Detect which cell encompasses the target text, then output its (X, Y) center coordinate. 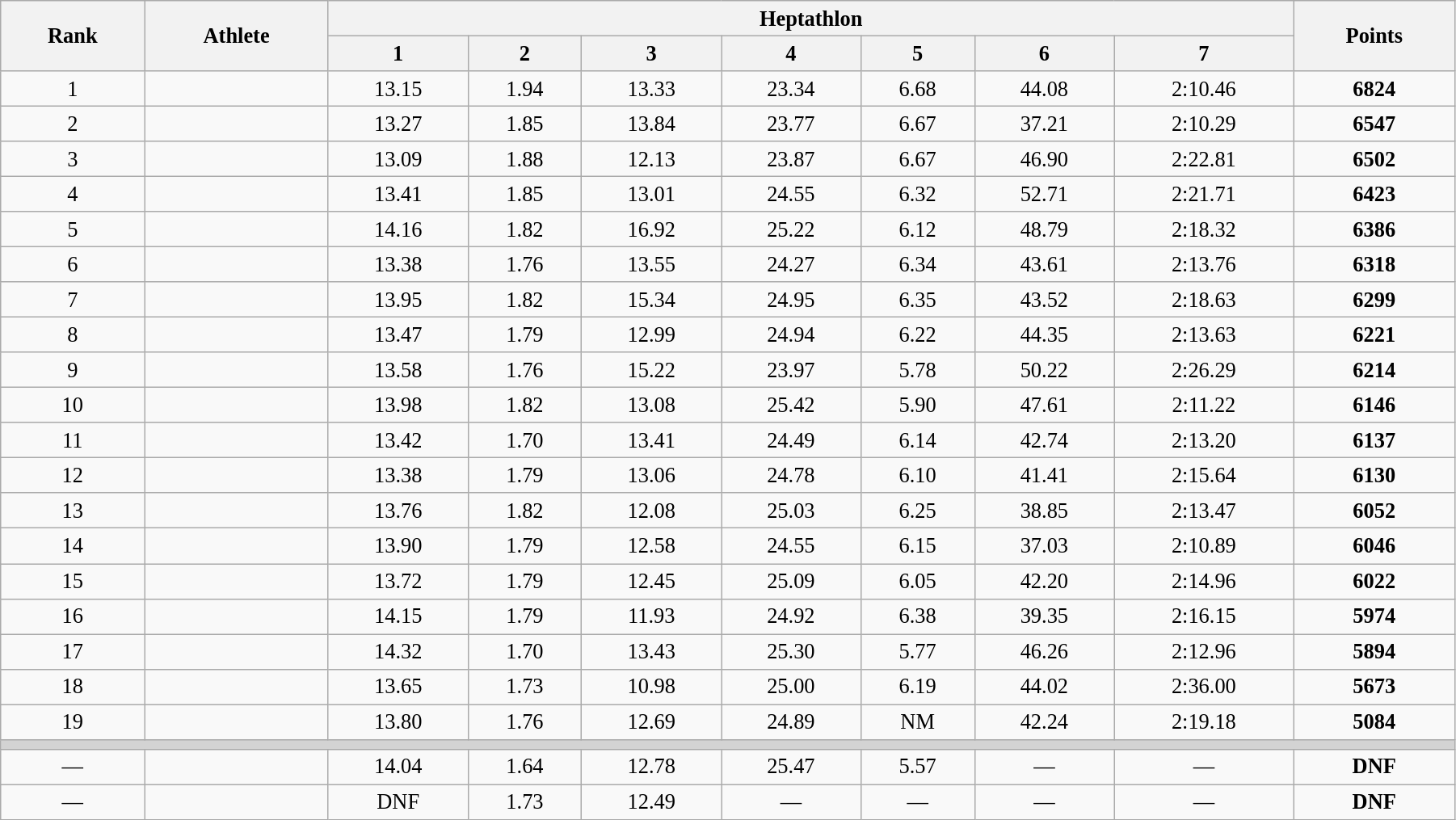
6.15 (918, 546)
6146 (1374, 405)
5.90 (918, 405)
2:36.00 (1204, 687)
23.97 (792, 370)
44.02 (1044, 687)
6137 (1374, 440)
2:10.89 (1204, 546)
25.03 (792, 511)
25.09 (792, 581)
43.61 (1044, 264)
2:13.20 (1204, 440)
13.01 (651, 194)
2:13.47 (1204, 511)
19 (73, 721)
50.22 (1044, 370)
12.58 (651, 546)
6.68 (918, 88)
15 (73, 581)
24.89 (792, 721)
5.57 (918, 767)
25.47 (792, 767)
24.78 (792, 475)
13.15 (398, 88)
15.34 (651, 300)
Rank (73, 36)
24.27 (792, 264)
24.49 (792, 440)
13.80 (398, 721)
1.94 (525, 88)
13.43 (651, 651)
5.78 (918, 370)
52.71 (1044, 194)
13.27 (398, 124)
6221 (1374, 334)
13.06 (651, 475)
12.99 (651, 334)
8 (73, 334)
2:12.96 (1204, 651)
6.22 (918, 334)
18 (73, 687)
10.98 (651, 687)
37.03 (1044, 546)
6.05 (918, 581)
12.69 (651, 721)
6046 (1374, 546)
13.09 (398, 159)
2:11.22 (1204, 405)
12.45 (651, 581)
Athlete (237, 36)
46.26 (1044, 651)
6.12 (918, 229)
6386 (1374, 229)
13.47 (398, 334)
25.30 (792, 651)
14.04 (398, 767)
13.95 (398, 300)
11 (73, 440)
13 (73, 511)
13.42 (398, 440)
38.85 (1044, 511)
44.08 (1044, 88)
23.34 (792, 88)
25.22 (792, 229)
13.98 (398, 405)
24.92 (792, 616)
13.76 (398, 511)
6423 (1374, 194)
15.22 (651, 370)
12 (73, 475)
13.84 (651, 124)
6052 (1374, 511)
13.33 (651, 88)
23.87 (792, 159)
6502 (1374, 159)
5894 (1374, 651)
6.19 (918, 687)
44.35 (1044, 334)
1.64 (525, 767)
16.92 (651, 229)
6130 (1374, 475)
14.16 (398, 229)
42.74 (1044, 440)
10 (73, 405)
2:14.96 (1204, 581)
12.78 (651, 767)
13.55 (651, 264)
6.25 (918, 511)
2:26.29 (1204, 370)
6.14 (918, 440)
25.00 (792, 687)
9 (73, 370)
2:13.76 (1204, 264)
13.58 (398, 370)
6.10 (918, 475)
12.08 (651, 511)
6.38 (918, 616)
6318 (1374, 264)
6022 (1374, 581)
2:21.71 (1204, 194)
NM (918, 721)
14 (73, 546)
5974 (1374, 616)
42.24 (1044, 721)
12.13 (651, 159)
2:16.15 (1204, 616)
43.52 (1044, 300)
Heptathlon (811, 18)
23.77 (792, 124)
48.79 (1044, 229)
17 (73, 651)
13.08 (651, 405)
39.35 (1044, 616)
6299 (1374, 300)
5084 (1374, 721)
25.42 (792, 405)
24.95 (792, 300)
16 (73, 616)
1.88 (525, 159)
47.61 (1044, 405)
46.90 (1044, 159)
5.77 (918, 651)
37.21 (1044, 124)
13.72 (398, 581)
5673 (1374, 687)
42.20 (1044, 581)
11.93 (651, 616)
2:15.64 (1204, 475)
6214 (1374, 370)
2:10.46 (1204, 88)
12.49 (651, 801)
13.65 (398, 687)
2:10.29 (1204, 124)
41.41 (1044, 475)
2:19.18 (1204, 721)
24.94 (792, 334)
6824 (1374, 88)
2:22.81 (1204, 159)
2:18.63 (1204, 300)
6.32 (918, 194)
13.90 (398, 546)
14.32 (398, 651)
2:18.32 (1204, 229)
6.35 (918, 300)
6.34 (918, 264)
Points (1374, 36)
14.15 (398, 616)
2:13.63 (1204, 334)
6547 (1374, 124)
